Scan for the cell matching the given text and deliver its (X, Y) coordinate at center. 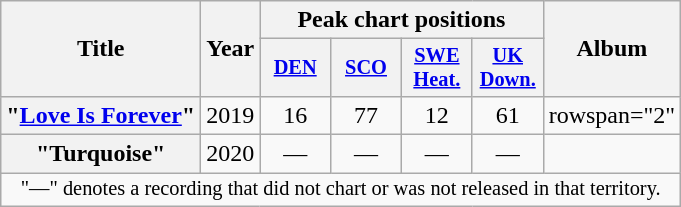
77 (366, 115)
Year (230, 49)
rowspan="2" (612, 115)
61 (508, 115)
Album (612, 49)
UKDown. (508, 68)
SCO (366, 68)
12 (436, 115)
2020 (230, 154)
"Turquoise" (101, 154)
"Love Is Forever" (101, 115)
2019 (230, 115)
DEN (296, 68)
SWEHeat. (436, 68)
"—" denotes a recording that did not chart or was not released in that territory. (341, 190)
16 (296, 115)
Title (101, 49)
Peak chart positions (402, 20)
